Search for the cell housing the specified text and yield its [x, y] center coordinate. 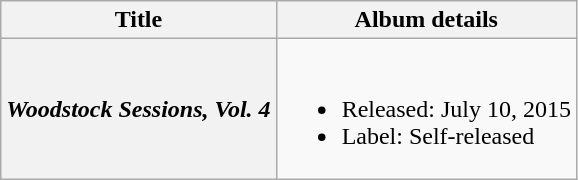
Released: July 10, 2015Label: Self-released [426, 109]
Album details [426, 20]
Title [138, 20]
Woodstock Sessions, Vol. 4 [138, 109]
